From the cell containing the given text, extract its center point as [x, y] coordinate. 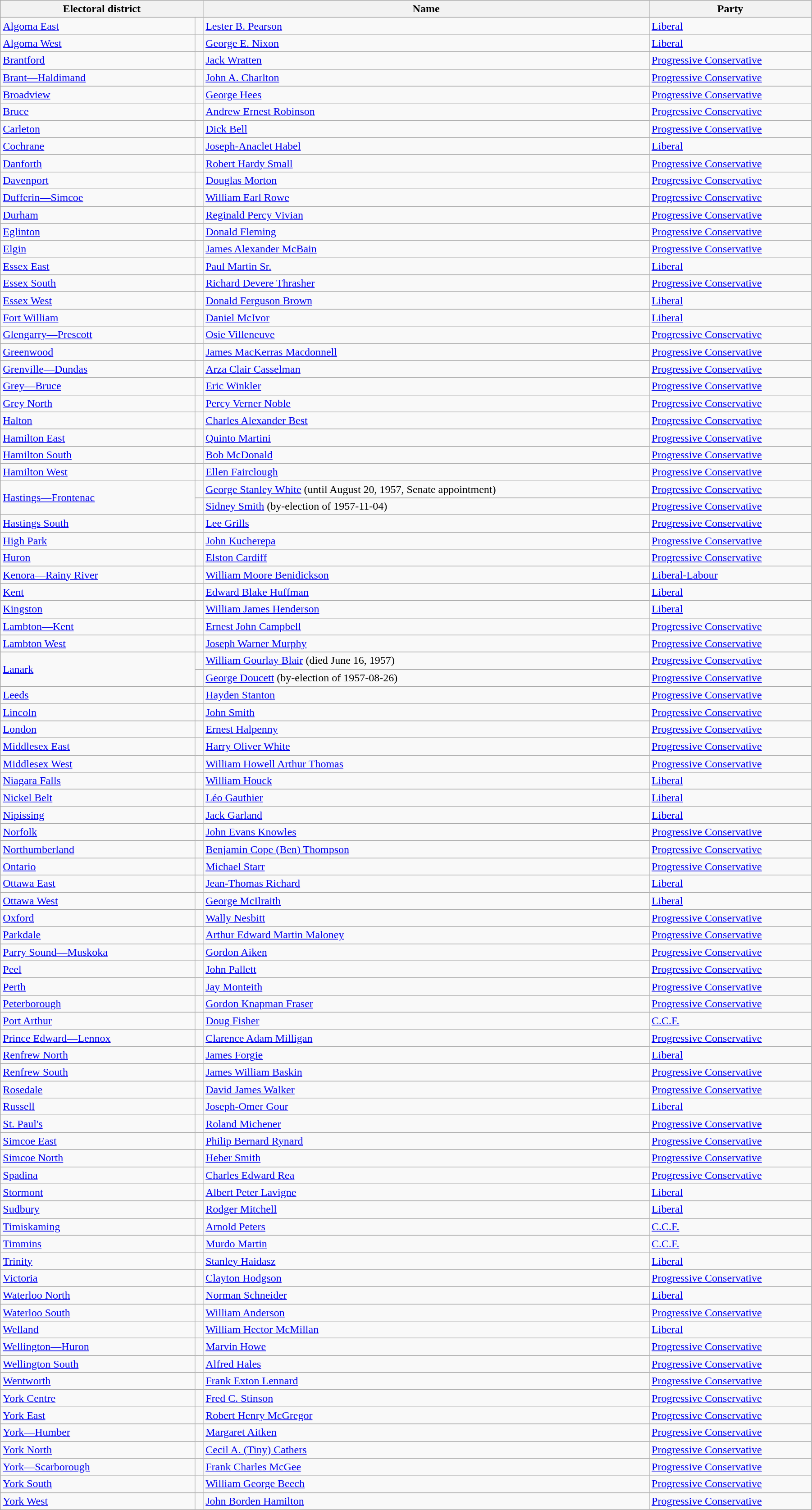
High Park [98, 541]
David James Walker [426, 1090]
Frank Exton Lennard [426, 1381]
Joseph Warner Murphy [426, 643]
Hamilton East [98, 438]
Waterloo North [98, 1295]
Rodger Mitchell [426, 1209]
Timiskaming [98, 1227]
Kingston [98, 609]
James Alexander McBain [426, 249]
York—Scarborough [98, 1467]
Joseph-Anaclet Habel [426, 146]
Léo Gauthier [426, 798]
George Doucett (by-election of 1957-08-26) [426, 678]
Hayden Stanton [426, 695]
Wentworth [98, 1381]
Lester B. Pearson [426, 26]
Ontario [98, 867]
Fort William [98, 318]
Glengarry—Prescott [98, 335]
Robert Hardy Small [426, 163]
Kenora—Rainy River [98, 575]
Parkdale [98, 935]
John A. Charlton [426, 78]
Benjamin Cope (Ben) Thompson [426, 849]
Dufferin—Simcoe [98, 197]
Gordon Aiken [426, 952]
Timmins [98, 1244]
Joseph-Omer Gour [426, 1107]
John Pallett [426, 969]
Kent [98, 592]
George Stanley White (until August 20, 1957, Senate appointment) [426, 489]
George McIlraith [426, 901]
Hamilton West [98, 472]
Jean-Thomas Richard [426, 884]
Wally Nesbitt [426, 918]
Essex South [98, 283]
Roland Michener [426, 1124]
Robert Henry McGregor [426, 1415]
Albert Peter Lavigne [426, 1192]
Liberal-Labour [730, 575]
Essex West [98, 301]
James William Baskin [426, 1072]
William Anderson [426, 1313]
Reginald Percy Vivian [426, 215]
Harry Oliver White [426, 746]
Hastings South [98, 524]
Grenville—Dundas [98, 369]
Nickel Belt [98, 798]
Niagara Falls [98, 781]
Northumberland [98, 849]
Wellington South [98, 1364]
Quinto Martini [426, 438]
Rosedale [98, 1090]
Arza Clair Casselman [426, 369]
Peel [98, 969]
Hamilton South [98, 455]
Huron [98, 558]
Durham [98, 215]
Ernest John Campbell [426, 626]
Waterloo South [98, 1313]
York North [98, 1450]
Hastings—Frontenac [98, 497]
Greenwood [98, 352]
Elston Cardiff [426, 558]
George Hees [426, 95]
Philip Bernard Rynard [426, 1141]
Margaret Aitken [426, 1432]
Electoral district [102, 9]
Bob McDonald [426, 455]
Lanark [98, 669]
Alfred Hales [426, 1364]
William Moore Benidickson [426, 575]
Edward Blake Huffman [426, 592]
Middlesex West [98, 764]
Lambton West [98, 643]
Elgin [98, 249]
William Hector McMillan [426, 1330]
Charles Edward Rea [426, 1175]
Charles Alexander Best [426, 420]
Arnold Peters [426, 1227]
Percy Verner Noble [426, 403]
St. Paul's [98, 1124]
Dick Bell [426, 129]
Sidney Smith (by-election of 1957-11-04) [426, 506]
George E. Nixon [426, 43]
Lincoln [98, 712]
Halton [98, 420]
Stanley Haidasz [426, 1261]
Spadina [98, 1175]
Middlesex East [98, 746]
Heber Smith [426, 1158]
Bruce [98, 112]
Eric Winkler [426, 386]
Jay Monteith [426, 986]
Lee Grills [426, 524]
York South [98, 1484]
Danforth [98, 163]
Andrew Ernest Robinson [426, 112]
Algoma East [98, 26]
Port Arthur [98, 1021]
Lambton—Kent [98, 626]
William James Henderson [426, 609]
James MacKerras Macdonnell [426, 352]
Michael Starr [426, 867]
Jack Garland [426, 815]
Renfrew South [98, 1072]
Donald Fleming [426, 232]
Cecil A. (Tiny) Cathers [426, 1450]
John Kucherepa [426, 541]
Clarence Adam Milligan [426, 1038]
Arthur Edward Martin Maloney [426, 935]
Broadview [98, 95]
Russell [98, 1107]
Davenport [98, 180]
Murdo Martin [426, 1244]
Ottawa East [98, 884]
Doug Fisher [426, 1021]
Grey—Bruce [98, 386]
William George Beech [426, 1484]
Paul Martin Sr. [426, 266]
Ernest Halpenny [426, 729]
William Earl Rowe [426, 197]
John Evans Knowles [426, 832]
York—Humber [98, 1432]
William Gourlay Blair (died June 16, 1957) [426, 661]
Norfolk [98, 832]
Leeds [98, 695]
Eglinton [98, 232]
York Centre [98, 1398]
Simcoe East [98, 1141]
John Borden Hamilton [426, 1501]
Prince Edward—Lennox [98, 1038]
Gordon Knapman Fraser [426, 1004]
Welland [98, 1330]
William Houck [426, 781]
York West [98, 1501]
Clayton Hodgson [426, 1278]
Cochrane [98, 146]
Perth [98, 986]
Party [730, 9]
Ottawa West [98, 901]
York East [98, 1415]
Peterborough [98, 1004]
Trinity [98, 1261]
Nipissing [98, 815]
John Smith [426, 712]
Brantford [98, 60]
Brant—Haldimand [98, 78]
Daniel McIvor [426, 318]
William Howell Arthur Thomas [426, 764]
Name [426, 9]
Marvin Howe [426, 1347]
Grey North [98, 403]
Osie Villeneuve [426, 335]
Jack Wratten [426, 60]
James Forgie [426, 1055]
Sudbury [98, 1209]
Fred C. Stinson [426, 1398]
Simcoe North [98, 1158]
Douglas Morton [426, 180]
Carleton [98, 129]
Essex East [98, 266]
Stormont [98, 1192]
London [98, 729]
Frank Charles McGee [426, 1467]
Norman Schneider [426, 1295]
Victoria [98, 1278]
Renfrew North [98, 1055]
Richard Devere Thrasher [426, 283]
Oxford [98, 918]
Algoma West [98, 43]
Parry Sound—Muskoka [98, 952]
Wellington—Huron [98, 1347]
Donald Ferguson Brown [426, 301]
Ellen Fairclough [426, 472]
